Locate the cell with the specified text and output its (x, y) center coordinate. 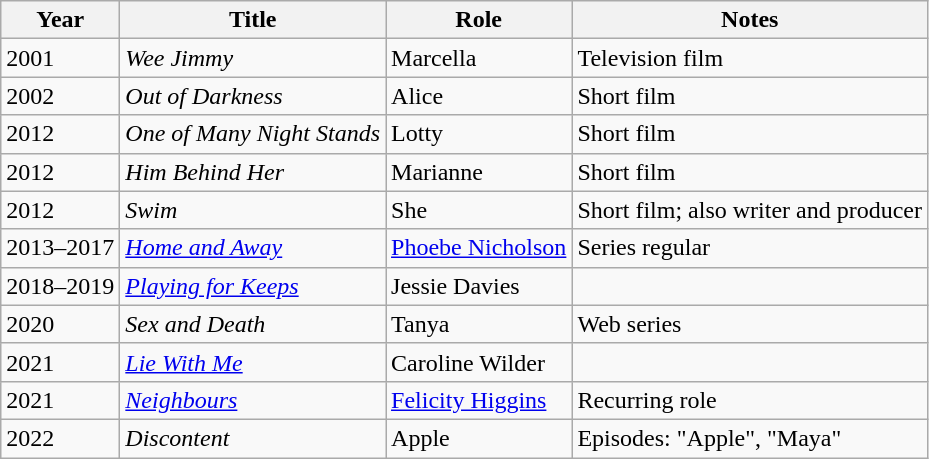
Tanya (479, 324)
Alice (479, 96)
Notes (750, 20)
Phoebe Nicholson (479, 248)
Series regular (750, 248)
Marianne (479, 172)
Him Behind Her (253, 172)
2022 (60, 438)
Caroline Wilder (479, 362)
One of Many Night Stands (253, 134)
2013–2017 (60, 248)
Apple (479, 438)
Lie With Me (253, 362)
Lotty (479, 134)
Wee Jimmy (253, 58)
Marcella (479, 58)
Episodes: "Apple", "Maya" (750, 438)
Role (479, 20)
Jessie Davies (479, 286)
Swim (253, 210)
Television film (750, 58)
Felicity Higgins (479, 400)
Discontent (253, 438)
She (479, 210)
Year (60, 20)
Web series (750, 324)
2020 (60, 324)
Recurring role (750, 400)
Sex and Death (253, 324)
Out of Darkness (253, 96)
Short film; also writer and producer (750, 210)
Playing for Keeps (253, 286)
Home and Away (253, 248)
2001 (60, 58)
Neighbours (253, 400)
2002 (60, 96)
Title (253, 20)
2018–2019 (60, 286)
